Return the [x, y] coordinate for the center point of the cell that contains the specified text.  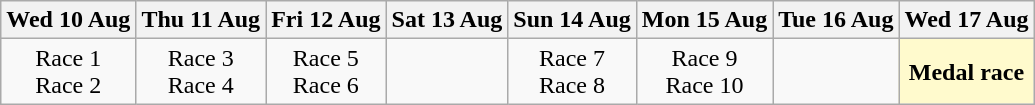
Fri 12 Aug [326, 20]
Race 9Race 10 [704, 72]
Thu 11 Aug [201, 20]
Wed 10 Aug [68, 20]
Tue 16 Aug [836, 20]
Sat 13 Aug [447, 20]
Race 5Race 6 [326, 72]
Race 7Race 8 [572, 72]
Race 3Race 4 [201, 72]
Mon 15 Aug [704, 20]
Race 1Race 2 [68, 72]
Medal race [966, 72]
Sun 14 Aug [572, 20]
Wed 17 Aug [966, 20]
